Capture the cell that displays the provided text and extract its (X, Y) central coordinate. 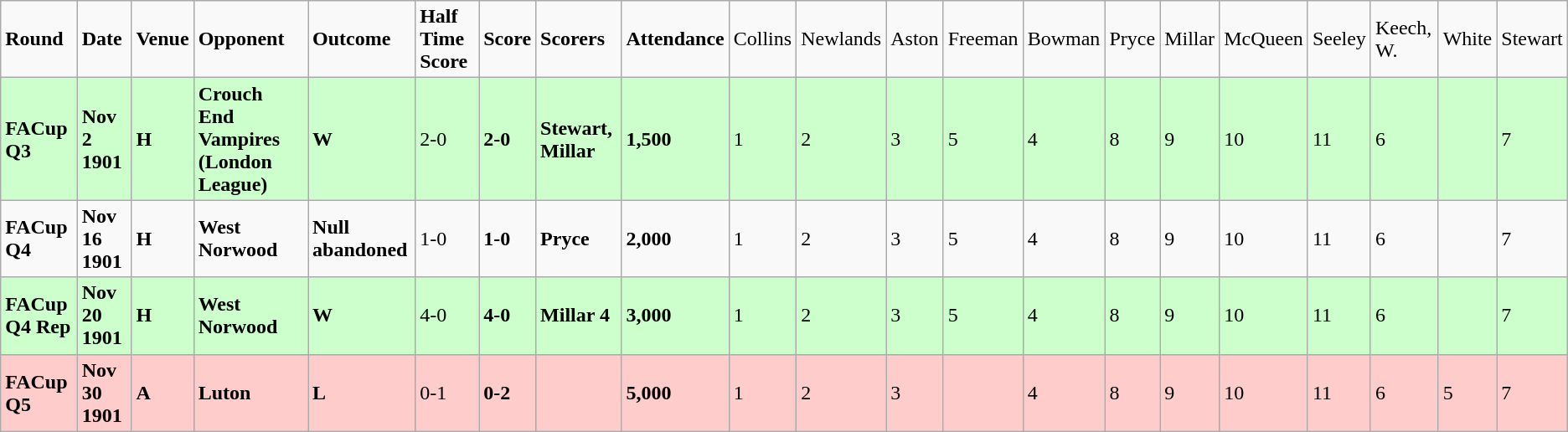
McQueen (1264, 39)
Aston (915, 39)
Outcome (362, 39)
2,000 (675, 239)
Round (39, 39)
Freeman (983, 39)
Attendance (675, 39)
Collins (762, 39)
0-1 (447, 393)
FACup Q5 (39, 393)
Nov 2 1901 (104, 139)
FACup Q4 (39, 239)
FACup Q4 Rep (39, 316)
Newlands (841, 39)
Bowman (1064, 39)
White (1467, 39)
Crouch End Vampires (London League) (250, 139)
FACup Q3 (39, 139)
Half Time Score (447, 39)
Null abandoned (362, 239)
Opponent (250, 39)
3,000 (675, 316)
Luton (250, 393)
Nov 20 1901 (104, 316)
0-2 (508, 393)
Stewart, Millar (579, 139)
Score (508, 39)
Millar 4 (579, 316)
Stewart (1532, 39)
L (362, 393)
Nov 30 1901 (104, 393)
Millar (1189, 39)
Seeley (1338, 39)
Date (104, 39)
A (162, 393)
Keech, W. (1404, 39)
Venue (162, 39)
Scorers (579, 39)
Nov 16 1901 (104, 239)
1,500 (675, 139)
5,000 (675, 393)
